Find where the given text appears and provide that cell's center as (X, Y) coordinate. 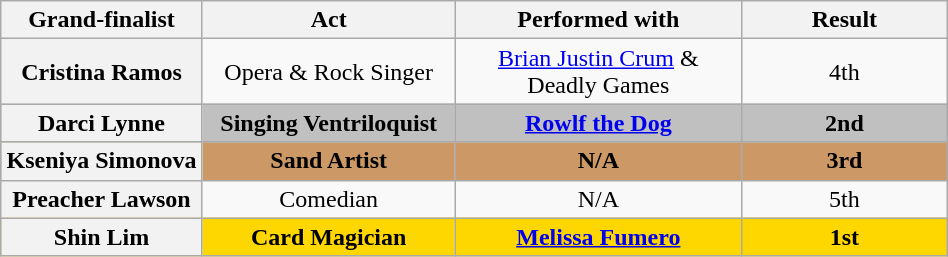
Melissa Fumero (598, 237)
Sand Artist (328, 161)
Card Magician (328, 237)
Darci Lynne (102, 123)
4th (845, 72)
3rd (845, 161)
5th (845, 199)
Shin Lim (102, 237)
1st (845, 237)
Rowlf the Dog (598, 123)
Brian Justin Crum & Deadly Games (598, 72)
Performed with (598, 20)
Kseniya Simonova (102, 161)
Comedian (328, 199)
Preacher Lawson (102, 199)
Act (328, 20)
2nd (845, 123)
Opera & Rock Singer (328, 72)
Singing Ventriloquist (328, 123)
Grand-finalist (102, 20)
Cristina Ramos (102, 72)
Result (845, 20)
